Pinpoint the cell where the given text exists, returning its [X, Y] midpoint coordinate. 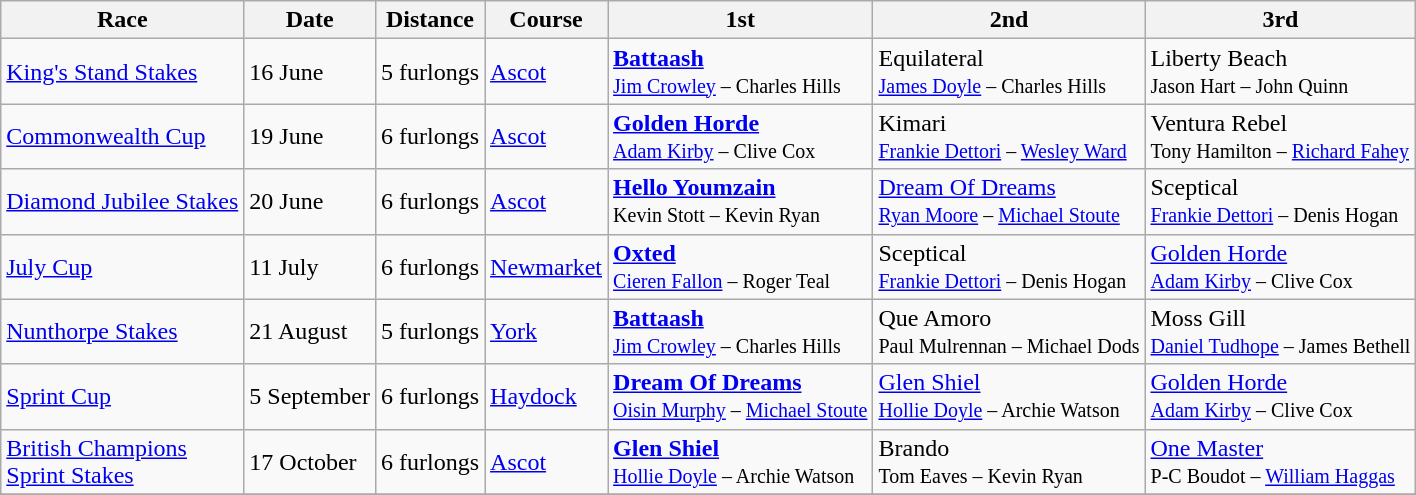
17 October [310, 462]
OxtedCieren Fallon – Roger Teal [740, 266]
Nunthorpe Stakes [122, 332]
Liberty BeachJason Hart – John Quinn [1280, 72]
EquilateralJames Doyle – Charles Hills [1009, 72]
Sprint Cup [122, 396]
Date [310, 20]
20 June [310, 202]
Distance [430, 20]
British ChampionsSprint Stakes [122, 462]
Newmarket [546, 266]
21 August [310, 332]
KimariFrankie Dettori – Wesley Ward [1009, 136]
BrandoTom Eaves – Kevin Ryan [1009, 462]
King's Stand Stakes [122, 72]
Dream Of DreamsRyan Moore – Michael Stoute [1009, 202]
Dream Of DreamsOisin Murphy – Michael Stoute [740, 396]
Course [546, 20]
3rd [1280, 20]
York [546, 332]
Hello YoumzainKevin Stott – Kevin Ryan [740, 202]
19 June [310, 136]
2nd [1009, 20]
Moss GillDaniel Tudhope – James Bethell [1280, 332]
11 July [310, 266]
Commonwealth Cup [122, 136]
Race [122, 20]
1st [740, 20]
Diamond Jubilee Stakes [122, 202]
Que AmoroPaul Mulrennan – Michael Dods [1009, 332]
Haydock [546, 396]
5 September [310, 396]
Ventura RebelTony Hamilton – Richard Fahey [1280, 136]
July Cup [122, 266]
One MasterP-C Boudot – William Haggas [1280, 462]
16 June [310, 72]
